Return (x, y) of the center of cell containing provided text 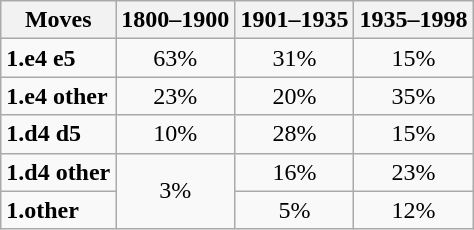
1.d4 d5 (58, 134)
1935–1998 (414, 20)
28% (294, 134)
3% (176, 191)
1.e4 e5 (58, 58)
20% (294, 96)
5% (294, 210)
1800–1900 (176, 20)
31% (294, 58)
1.d4 other (58, 172)
1901–1935 (294, 20)
12% (414, 210)
Moves (58, 20)
1.other (58, 210)
1.e4 other (58, 96)
35% (414, 96)
10% (176, 134)
63% (176, 58)
16% (294, 172)
